Detect which cell encompasses the target text, then output its (X, Y) center coordinate. 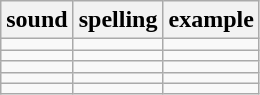
spelling (118, 20)
sound (37, 20)
example (211, 20)
